Scan for the cell matching the given text and deliver its [x, y] coordinate at center. 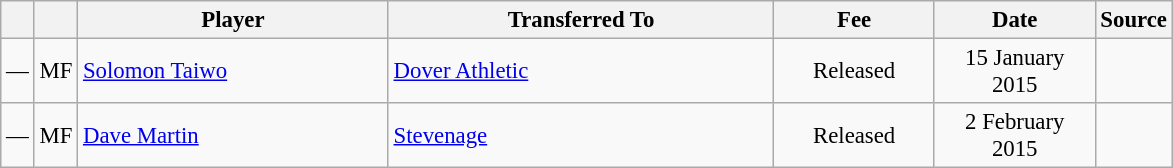
Source [1134, 20]
15 January 2015 [1014, 72]
2 February 2015 [1014, 136]
Transferred To [581, 20]
Player [234, 20]
Stevenage [581, 136]
Fee [854, 20]
Dave Martin [234, 136]
Dover Athletic [581, 72]
Date [1014, 20]
Solomon Taiwo [234, 72]
